Identify which cell holds the provided text, then report its [X, Y] central coordinate. 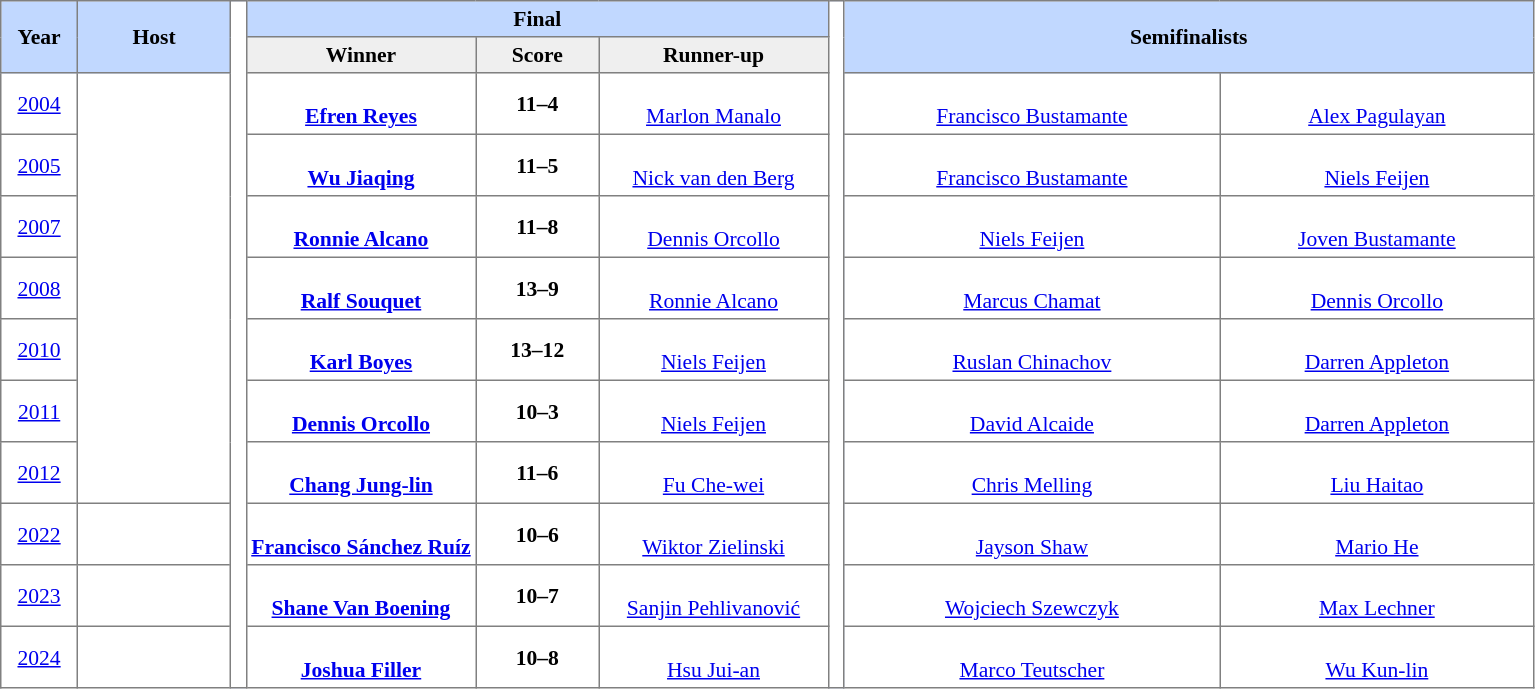
2008 [40, 288]
Joven Bustamante [1377, 227]
11–4 [538, 104]
Mario He [1377, 534]
Jayson Shaw [1032, 534]
Score [538, 55]
13–12 [538, 350]
Nick van den Berg [714, 165]
Wojciech Szewczyk [1032, 596]
Wu Kun-lin [1377, 657]
Host [154, 37]
David Alcaide [1032, 411]
11–6 [538, 473]
Marlon Manalo [714, 104]
Marcus Chamat [1032, 288]
Year [40, 37]
11–8 [538, 227]
Karl Boyes [361, 350]
Final [537, 19]
10–3 [538, 411]
Winner [361, 55]
11–5 [538, 165]
2024 [40, 657]
Hsu Jui-an [714, 657]
Marco Teutscher [1032, 657]
Max Lechner [1377, 596]
Wiktor Zielinski [714, 534]
10–6 [538, 534]
10–7 [538, 596]
Fu Che-wei [714, 473]
2005 [40, 165]
Chris Melling [1032, 473]
Wu Jiaqing [361, 165]
2011 [40, 411]
Semifinalists [1189, 37]
13–9 [538, 288]
Francisco Sánchez Ruíz [361, 534]
Runner-up [714, 55]
10–8 [538, 657]
Ruslan Chinachov [1032, 350]
Alex Pagulayan [1377, 104]
Chang Jung-lin [361, 473]
Liu Haitao [1377, 473]
Sanjin Pehlivanović [714, 596]
2010 [40, 350]
2007 [40, 227]
2012 [40, 473]
2004 [40, 104]
2022 [40, 534]
Shane Van Boening [361, 596]
Ralf Souquet [361, 288]
Efren Reyes [361, 104]
2023 [40, 596]
Joshua Filler [361, 657]
